Extract the (x, y) coordinate from the center of the cell holding the provided text.  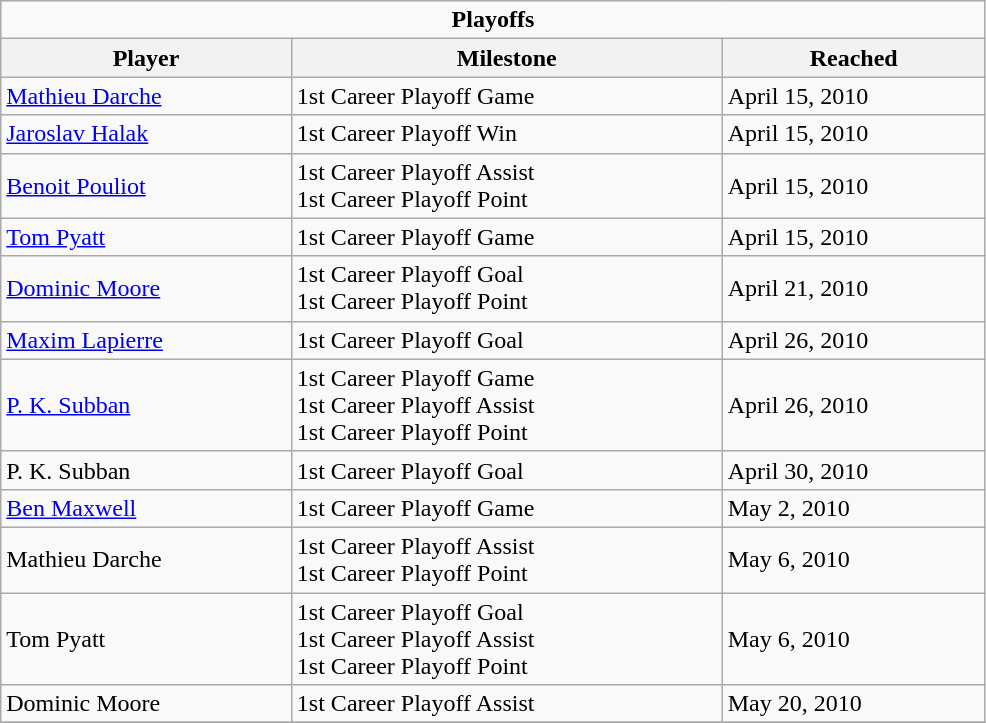
Playoffs (493, 20)
1st Career Playoff Goal1st Career Playoff Point (506, 288)
April 30, 2010 (854, 470)
May 20, 2010 (854, 704)
Jaroslav Halak (146, 134)
1st Career Playoff Game1st Career Playoff Assist1st Career Playoff Point (506, 405)
Benoit Pouliot (146, 186)
May 2, 2010 (854, 508)
Milestone (506, 58)
April 21, 2010 (854, 288)
1st Career Playoff Assist (506, 704)
Reached (854, 58)
Ben Maxwell (146, 508)
Maxim Lapierre (146, 340)
1st Career Playoff Goal1st Career Playoff Assist1st Career Playoff Point (506, 638)
1st Career Playoff Win (506, 134)
Player (146, 58)
